Output the (X, Y) coordinate of the center of the cell containing the given text.  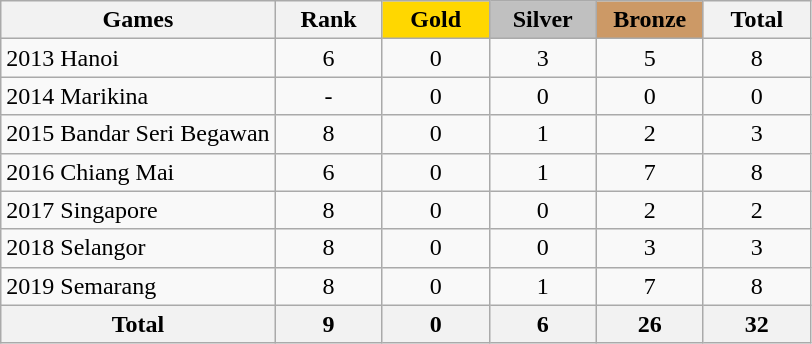
32 (756, 324)
5 (650, 58)
2019 Semarang (138, 286)
2015 Bandar Seri Begawan (138, 134)
Rank (328, 20)
Gold (436, 20)
9 (328, 324)
- (328, 96)
26 (650, 324)
2017 Singapore (138, 210)
Silver (542, 20)
Games (138, 20)
2013 Hanoi (138, 58)
2016 Chiang Mai (138, 172)
Bronze (650, 20)
2018 Selangor (138, 248)
2014 Marikina (138, 96)
